Detect which cell encompasses the target text, then output its [x, y] center coordinate. 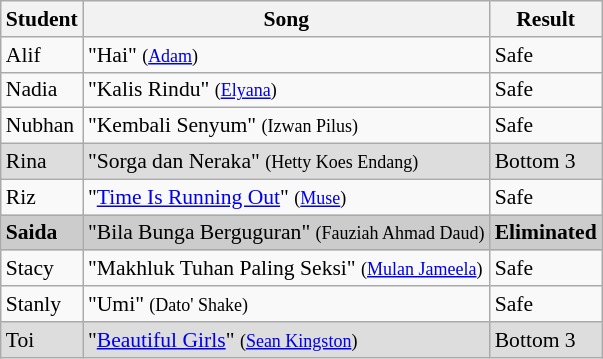
Nubhan [42, 126]
Stanly [42, 304]
"Makhluk Tuhan Paling Seksi" (Mulan Jameela) [286, 269]
"Sorga dan Neraka" (Hetty Koes Endang) [286, 162]
Stacy [42, 269]
"Kembali Senyum" (Izwan Pilus) [286, 126]
Toi [42, 340]
"Hai" (Adam) [286, 55]
Song [286, 19]
Saida [42, 233]
Eliminated [546, 233]
Riz [42, 197]
Student [42, 19]
"Time Is Running Out" (Muse) [286, 197]
Result [546, 19]
Rina [42, 162]
"Kalis Rindu" (Elyana) [286, 90]
Nadia [42, 90]
"Umi" (Dato' Shake) [286, 304]
"Beautiful Girls" (Sean Kingston) [286, 340]
Alif [42, 55]
"Bila Bunga Berguguran" (Fauziah Ahmad Daud) [286, 233]
